Identify which cell holds the provided text, then report its (X, Y) central coordinate. 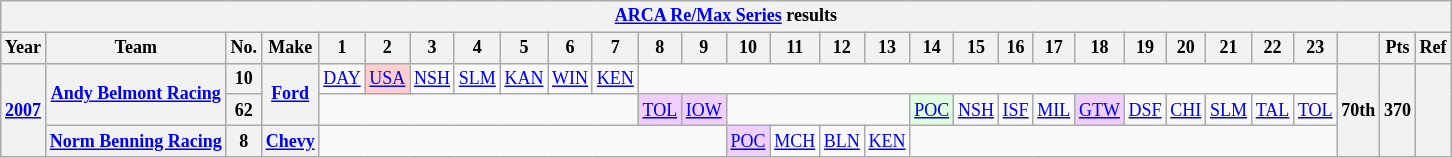
Pts (1398, 48)
Ford (290, 94)
MIL (1054, 110)
2007 (24, 110)
Team (136, 48)
DAY (342, 78)
Andy Belmont Racing (136, 94)
MCH (795, 140)
13 (887, 48)
5 (524, 48)
WIN (570, 78)
ISF (1016, 110)
GTW (1100, 110)
14 (932, 48)
16 (1016, 48)
15 (976, 48)
BLN (842, 140)
21 (1229, 48)
1 (342, 48)
KAN (524, 78)
ARCA Re/Max Series results (726, 16)
22 (1272, 48)
Chevy (290, 140)
370 (1398, 110)
19 (1145, 48)
17 (1054, 48)
9 (704, 48)
12 (842, 48)
USA (388, 78)
62 (244, 110)
DSF (1145, 110)
TAL (1272, 110)
23 (1316, 48)
CHI (1186, 110)
20 (1186, 48)
3 (432, 48)
70th (1358, 110)
18 (1100, 48)
7 (615, 48)
11 (795, 48)
IOW (704, 110)
6 (570, 48)
No. (244, 48)
Norm Benning Racing (136, 140)
Make (290, 48)
Ref (1433, 48)
2 (388, 48)
4 (477, 48)
Year (24, 48)
